Scan for the cell matching the given text and deliver its (x, y) coordinate at center. 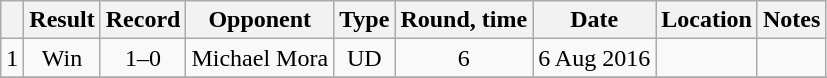
UD (364, 58)
Round, time (464, 20)
Result (62, 20)
Opponent (260, 20)
6 (464, 58)
Notes (791, 20)
Date (594, 20)
1 (12, 58)
Location (707, 20)
Win (62, 58)
1–0 (143, 58)
6 Aug 2016 (594, 58)
Type (364, 20)
Michael Mora (260, 58)
Record (143, 20)
